Return (x, y) of the center of cell containing provided text 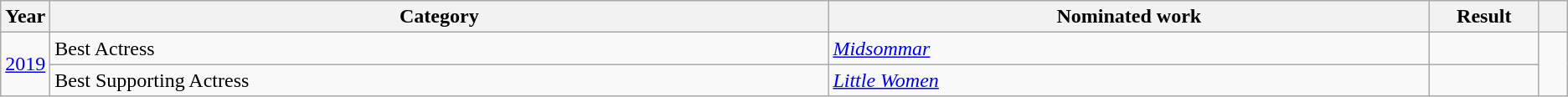
Best Actress (439, 48)
2019 (25, 64)
Midsommar (1129, 48)
Nominated work (1129, 17)
Year (25, 17)
Little Women (1129, 80)
Category (439, 17)
Best Supporting Actress (439, 80)
Result (1484, 17)
